Detect which cell encompasses the target text, then output its [X, Y] center coordinate. 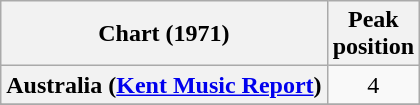
4 [373, 85]
Australia (Kent Music Report) [164, 85]
Peakposition [373, 34]
Chart (1971) [164, 34]
